Scan for the cell matching the given text and deliver its [X, Y] coordinate at center. 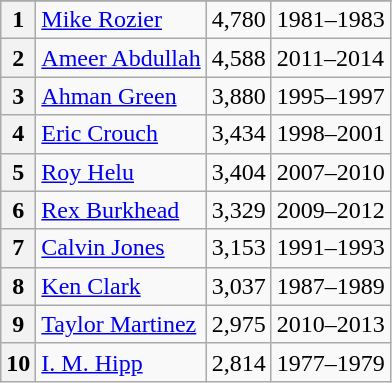
1991–1993 [330, 248]
3 [18, 96]
Ken Clark [121, 286]
4,588 [238, 58]
3,434 [238, 134]
Taylor Martinez [121, 324]
3,037 [238, 286]
8 [18, 286]
3,153 [238, 248]
2010–2013 [330, 324]
10 [18, 362]
2009–2012 [330, 210]
2,975 [238, 324]
2007–2010 [330, 172]
2,814 [238, 362]
4 [18, 134]
Mike Rozier [121, 20]
Ameer Abdullah [121, 58]
7 [18, 248]
3,880 [238, 96]
9 [18, 324]
Rex Burkhead [121, 210]
Roy Helu [121, 172]
1995–1997 [330, 96]
6 [18, 210]
Calvin Jones [121, 248]
1987–1989 [330, 286]
3,329 [238, 210]
2 [18, 58]
Eric Crouch [121, 134]
Ahman Green [121, 96]
5 [18, 172]
1 [18, 20]
I. M. Hipp [121, 362]
1977–1979 [330, 362]
1998–2001 [330, 134]
4,780 [238, 20]
2011–2014 [330, 58]
1981–1983 [330, 20]
3,404 [238, 172]
